Detect which cell encompasses the target text, then output its [X, Y] center coordinate. 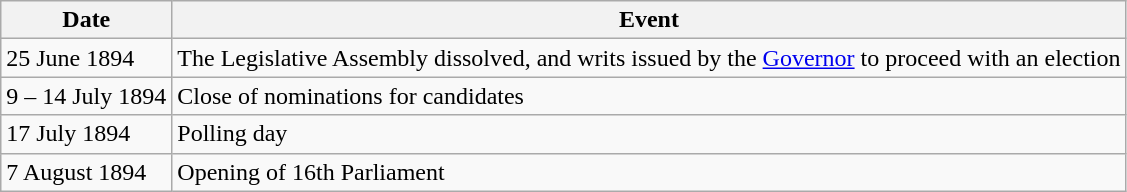
The Legislative Assembly dissolved, and writs issued by the Governor to proceed with an election [649, 58]
Event [649, 20]
9 – 14 July 1894 [86, 96]
25 June 1894 [86, 58]
Opening of 16th Parliament [649, 172]
17 July 1894 [86, 134]
Date [86, 20]
7 August 1894 [86, 172]
Polling day [649, 134]
Close of nominations for candidates [649, 96]
